Search for the cell housing the specified text and yield its (x, y) center coordinate. 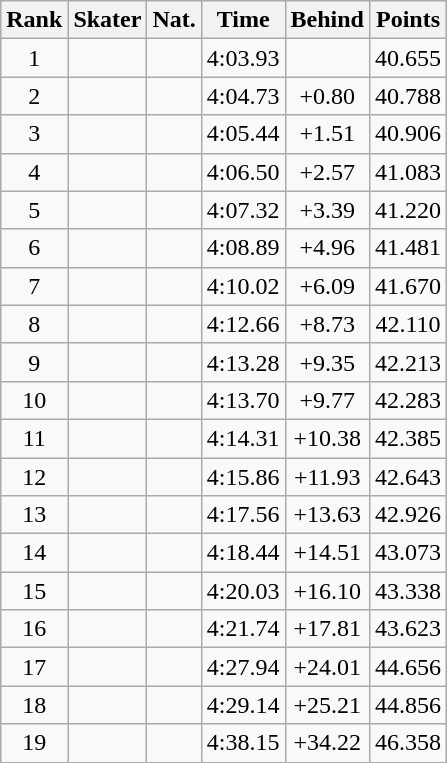
19 (34, 743)
40.788 (408, 96)
4:13.70 (243, 400)
Skater (108, 20)
43.623 (408, 629)
4:12.66 (243, 324)
+9.77 (327, 400)
17 (34, 667)
41.083 (408, 172)
4:10.02 (243, 286)
+13.63 (327, 515)
4:38.15 (243, 743)
+11.93 (327, 477)
42.385 (408, 438)
11 (34, 438)
42.213 (408, 362)
+16.10 (327, 591)
4:17.56 (243, 515)
4:14.31 (243, 438)
4:05.44 (243, 134)
4:03.93 (243, 58)
+3.39 (327, 210)
+24.01 (327, 667)
+8.73 (327, 324)
41.670 (408, 286)
42.926 (408, 515)
40.655 (408, 58)
4:18.44 (243, 553)
4:13.28 (243, 362)
+9.35 (327, 362)
46.358 (408, 743)
6 (34, 248)
15 (34, 591)
+0.80 (327, 96)
40.906 (408, 134)
44.656 (408, 667)
4:04.73 (243, 96)
1 (34, 58)
13 (34, 515)
43.073 (408, 553)
+2.57 (327, 172)
2 (34, 96)
4:20.03 (243, 591)
41.481 (408, 248)
42.110 (408, 324)
+17.81 (327, 629)
+14.51 (327, 553)
Behind (327, 20)
Nat. (174, 20)
+25.21 (327, 705)
4:15.86 (243, 477)
42.643 (408, 477)
4 (34, 172)
8 (34, 324)
12 (34, 477)
4:29.14 (243, 705)
4:21.74 (243, 629)
42.283 (408, 400)
3 (34, 134)
+10.38 (327, 438)
+34.22 (327, 743)
Rank (34, 20)
4:27.94 (243, 667)
44.856 (408, 705)
4:07.32 (243, 210)
Points (408, 20)
16 (34, 629)
+1.51 (327, 134)
43.338 (408, 591)
9 (34, 362)
7 (34, 286)
Time (243, 20)
41.220 (408, 210)
+4.96 (327, 248)
4:08.89 (243, 248)
18 (34, 705)
4:06.50 (243, 172)
14 (34, 553)
5 (34, 210)
+6.09 (327, 286)
10 (34, 400)
